Detect which cell encompasses the target text, then output its (X, Y) center coordinate. 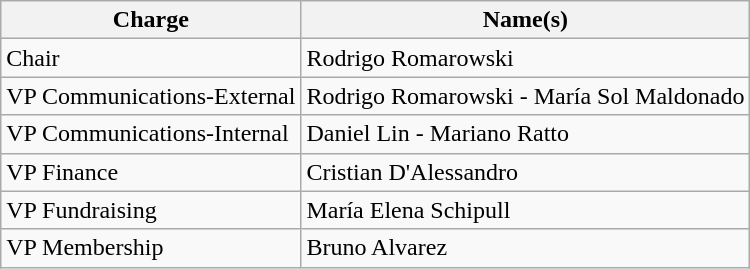
Daniel Lin - Mariano Ratto (526, 134)
VP Finance (151, 172)
María Elena Schipull (526, 210)
Chair (151, 58)
Charge (151, 20)
VP Communications-Internal (151, 134)
VP Communications-External (151, 96)
VP Fundraising (151, 210)
Cristian D'Alessandro (526, 172)
VP Membership (151, 248)
Rodrigo Romarowski (526, 58)
Bruno Alvarez (526, 248)
Name(s) (526, 20)
Rodrigo Romarowski - María Sol Maldonado (526, 96)
